Output the [x, y] coordinate of the center of the cell containing the given text.  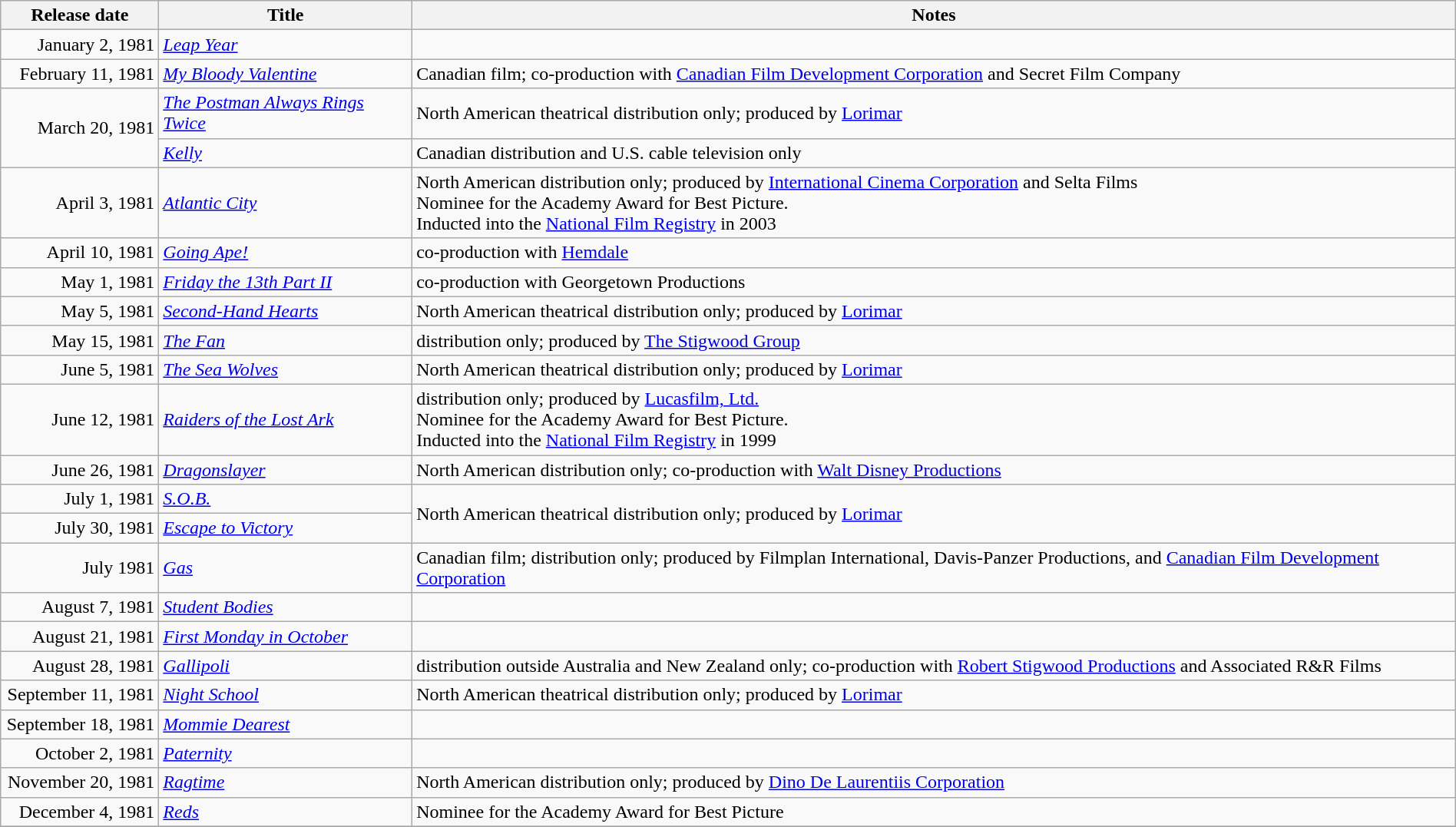
Atlantic City [286, 203]
North American distribution only; produced by Dino De Laurentiis Corporation [934, 782]
Leap Year [286, 45]
Night School [286, 695]
February 11, 1981 [80, 74]
March 20, 1981 [80, 127]
Kelly [286, 153]
Mommie Dearest [286, 724]
June 26, 1981 [80, 469]
April 10, 1981 [80, 253]
Escape to Victory [286, 528]
Second-Hand Hearts [286, 311]
North American distribution only; co-production with Walt Disney Productions [934, 469]
Going Ape! [286, 253]
Gallipoli [286, 666]
July 30, 1981 [80, 528]
S.O.B. [286, 499]
October 2, 1981 [80, 753]
co-production with Georgetown Productions [934, 282]
Canadian film; co-production with Canadian Film Development Corporation and Secret Film Company [934, 74]
May 15, 1981 [80, 340]
June 5, 1981 [80, 369]
May 1, 1981 [80, 282]
Nominee for the Academy Award for Best Picture [934, 812]
January 2, 1981 [80, 45]
Notes [934, 15]
Paternity [286, 753]
The Fan [286, 340]
co-production with Hemdale [934, 253]
December 4, 1981 [80, 812]
June 12, 1981 [80, 419]
August 21, 1981 [80, 637]
August 7, 1981 [80, 607]
Dragonslayer [286, 469]
My Bloody Valentine [286, 74]
Title [286, 15]
November 20, 1981 [80, 782]
September 18, 1981 [80, 724]
July 1981 [80, 568]
September 11, 1981 [80, 695]
Raiders of the Lost Ark [286, 419]
distribution only; produced by The Stigwood Group [934, 340]
Reds [286, 812]
May 5, 1981 [80, 311]
August 28, 1981 [80, 666]
Gas [286, 568]
Student Bodies [286, 607]
distribution only; produced by Lucasfilm, Ltd.Nominee for the Academy Award for Best Picture.Inducted into the National Film Registry in 1999 [934, 419]
Friday the 13th Part II [286, 282]
The Sea Wolves [286, 369]
Canadian distribution and U.S. cable television only [934, 153]
April 3, 1981 [80, 203]
First Monday in October [286, 637]
Ragtime [286, 782]
Release date [80, 15]
distribution outside Australia and New Zealand only; co-production with Robert Stigwood Productions and Associated R&R Films [934, 666]
The Postman Always Rings Twice [286, 114]
July 1, 1981 [80, 499]
Canadian film; distribution only; produced by Filmplan International, Davis-Panzer Productions, and Canadian Film Development Corporation [934, 568]
